From the cell containing the given text, extract its center point as (X, Y) coordinate. 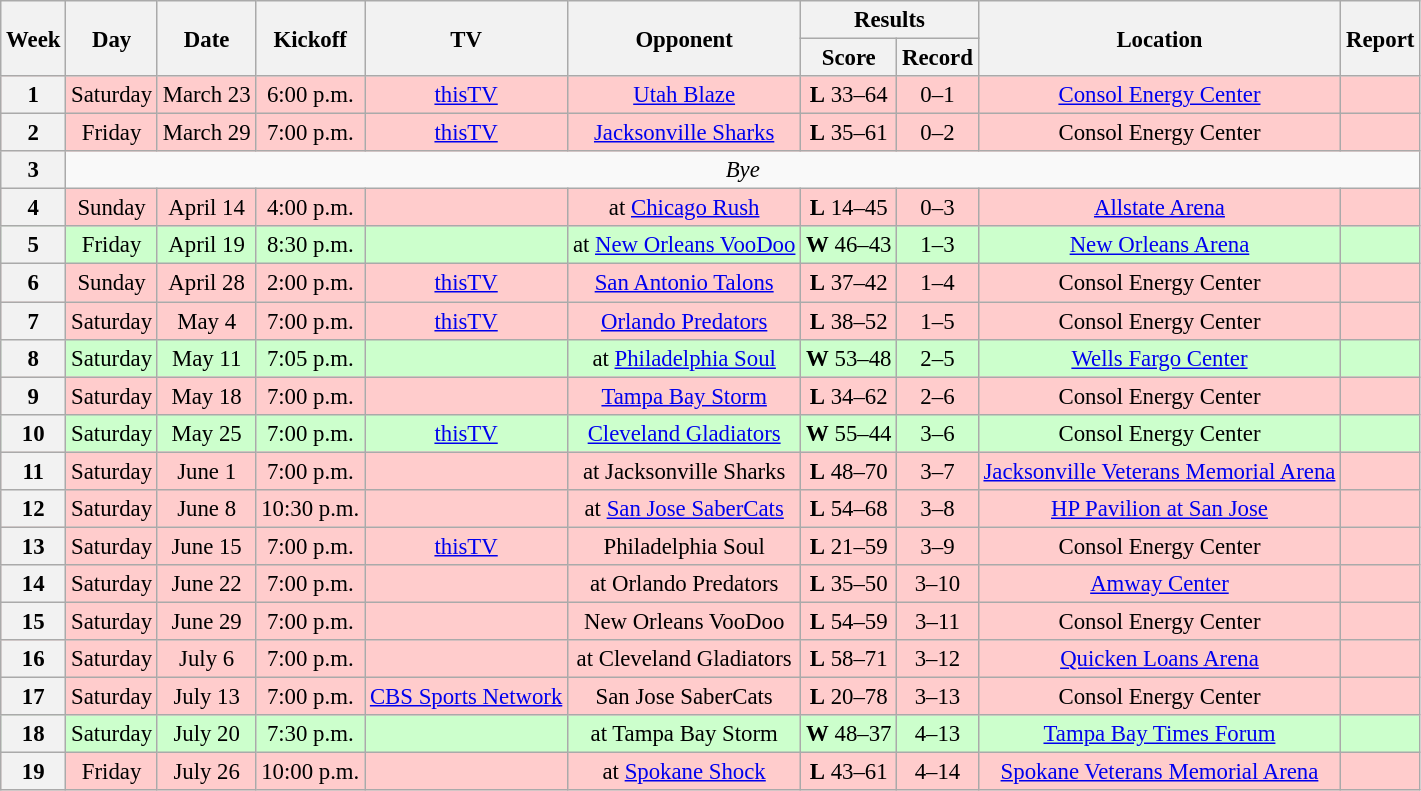
W 55–44 (849, 433)
May 4 (206, 321)
2–6 (938, 396)
HP Pavilion at San Jose (1160, 509)
New Orleans VooDoo (684, 621)
May 11 (206, 358)
5 (34, 245)
L 14–45 (849, 208)
July 6 (206, 659)
Tampa Bay Storm (684, 396)
March 23 (206, 95)
Orlando Predators (684, 321)
9 (34, 396)
L 35–61 (849, 133)
3–13 (938, 697)
6:00 p.m. (310, 95)
June 15 (206, 546)
Opponent (684, 38)
Amway Center (1160, 584)
Location (1160, 38)
L 33–64 (849, 95)
at San Jose SaberCats (684, 509)
Quicken Loans Arena (1160, 659)
San Antonio Talons (684, 283)
June 29 (206, 621)
4–13 (938, 734)
2 (34, 133)
L 21–59 (849, 546)
10:00 p.m. (310, 772)
W 46–43 (849, 245)
Cleveland Gladiators (684, 433)
TV (466, 38)
W 48–37 (849, 734)
8 (34, 358)
New Orleans Arena (1160, 245)
Record (938, 58)
3 (34, 170)
7 (34, 321)
L 58–71 (849, 659)
Jacksonville Sharks (684, 133)
14 (34, 584)
1–4 (938, 283)
7:05 p.m. (310, 358)
July 13 (206, 697)
6 (34, 283)
CBS Sports Network (466, 697)
3–12 (938, 659)
April 14 (206, 208)
1 (34, 95)
12 (34, 509)
3–7 (938, 471)
L 38–52 (849, 321)
May 18 (206, 396)
May 25 (206, 433)
W 53–48 (849, 358)
Utah Blaze (684, 95)
at Chicago Rush (684, 208)
16 (34, 659)
Kickoff (310, 38)
17 (34, 697)
at New Orleans VooDoo (684, 245)
March 29 (206, 133)
at Orlando Predators (684, 584)
2–5 (938, 358)
1–3 (938, 245)
Spokane Veterans Memorial Arena (1160, 772)
15 (34, 621)
Tampa Bay Times Forum (1160, 734)
June 8 (206, 509)
L 43–61 (849, 772)
L 54–68 (849, 509)
3–8 (938, 509)
April 28 (206, 283)
8:30 p.m. (310, 245)
1–5 (938, 321)
Date (206, 38)
Day (112, 38)
Bye (743, 170)
3–9 (938, 546)
San Jose SaberCats (684, 697)
at Tampa Bay Storm (684, 734)
L 20–78 (849, 697)
L 54–59 (849, 621)
Philadelphia Soul (684, 546)
Score (849, 58)
L 48–70 (849, 471)
at Cleveland Gladiators (684, 659)
L 37–42 (849, 283)
June 1 (206, 471)
at Jacksonville Sharks (684, 471)
0–2 (938, 133)
0–1 (938, 95)
10:30 p.m. (310, 509)
11 (34, 471)
18 (34, 734)
Jacksonville Veterans Memorial Arena (1160, 471)
10 (34, 433)
3–6 (938, 433)
L 35–50 (849, 584)
at Philadelphia Soul (684, 358)
Allstate Arena (1160, 208)
4–14 (938, 772)
3–11 (938, 621)
4:00 p.m. (310, 208)
2:00 p.m. (310, 283)
at Spokane Shock (684, 772)
Week (34, 38)
L 34–62 (849, 396)
Results (890, 20)
0–3 (938, 208)
13 (34, 546)
3–10 (938, 584)
19 (34, 772)
April 19 (206, 245)
Wells Fargo Center (1160, 358)
June 22 (206, 584)
4 (34, 208)
7:30 p.m. (310, 734)
Report (1380, 38)
July 20 (206, 734)
July 26 (206, 772)
